For the text-containing cell, return its midpoint in (x, y) coordinate format. 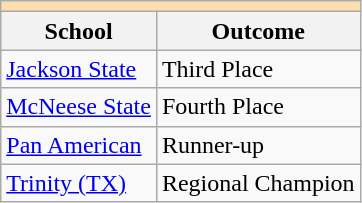
Outcome (258, 31)
Jackson State (79, 69)
Runner-up (258, 145)
School (79, 31)
Third Place (258, 69)
McNeese State (79, 107)
Fourth Place (258, 107)
Regional Champion (258, 183)
Trinity (TX) (79, 183)
Pan American (79, 145)
